Output the (x, y) coordinate of the center of the cell containing the given text.  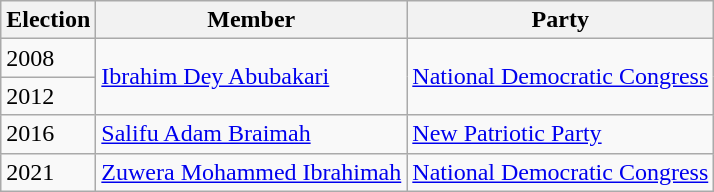
2016 (48, 134)
Zuwera Mohammed Ibrahimah (252, 172)
2012 (48, 96)
Party (560, 20)
Ibrahim Dey Abubakari (252, 77)
2021 (48, 172)
2008 (48, 58)
Salifu Adam Braimah (252, 134)
Member (252, 20)
New Patriotic Party (560, 134)
Election (48, 20)
